From the cell containing the given text, extract its center point as (X, Y) coordinate. 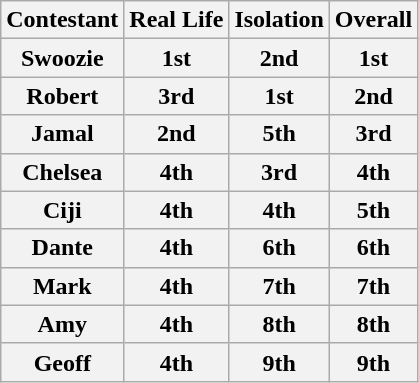
Overall (373, 20)
Geoff (62, 362)
Robert (62, 96)
Jamal (62, 134)
Isolation (279, 20)
Real Life (176, 20)
Mark (62, 286)
Amy (62, 324)
Chelsea (62, 172)
Dante (62, 248)
Swoozie (62, 58)
Contestant (62, 20)
Ciji (62, 210)
